Search for the cell housing the specified text and yield its [x, y] center coordinate. 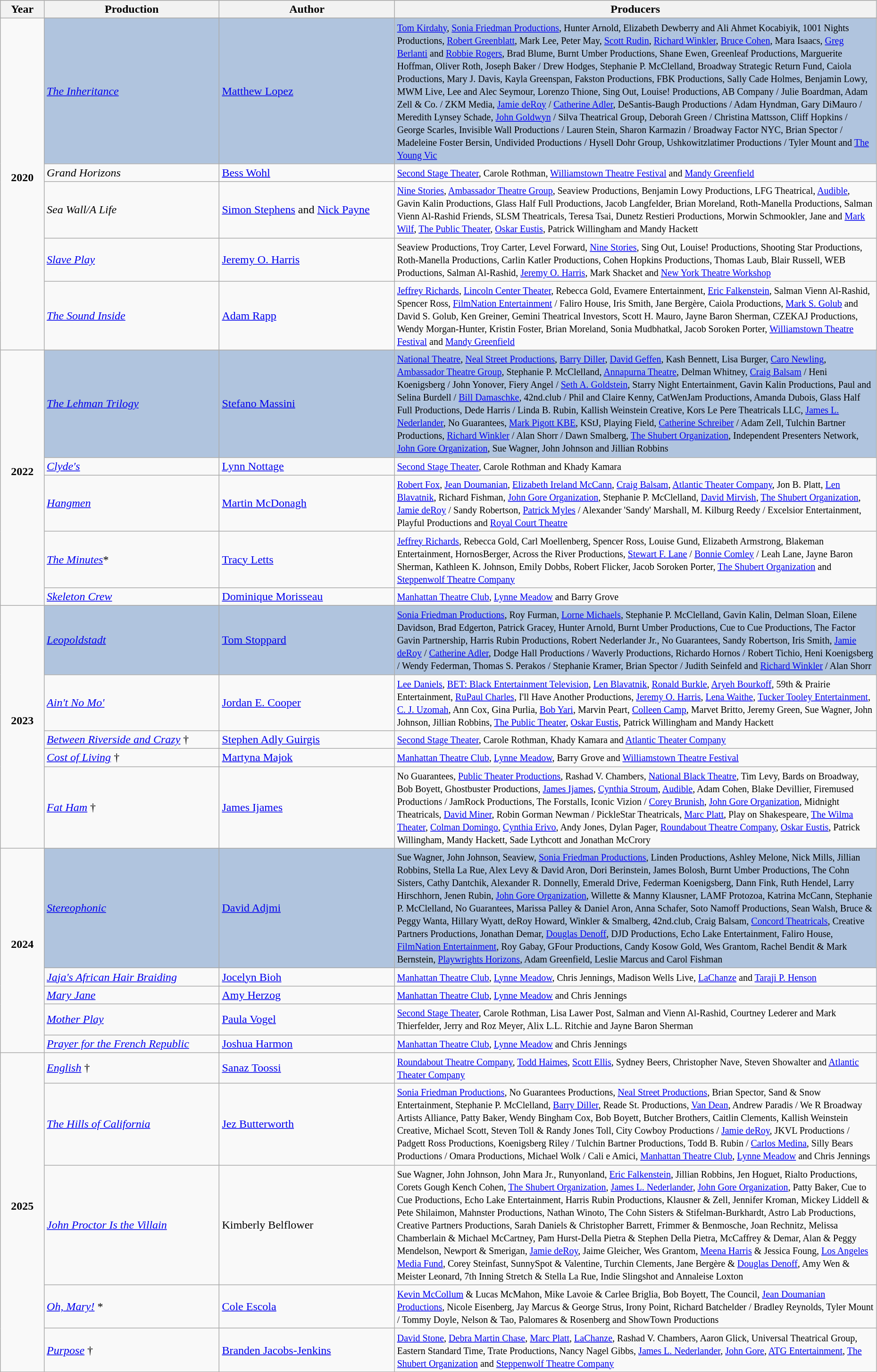
English † [132, 1068]
Mary Jane [132, 995]
Mother Play [132, 1019]
Tom Stoppard [307, 640]
Sanaz Toossi [307, 1068]
Manhattan Theatre Club, Lynne Meadow, Barry Grove and Williamstown Theatre Festival [635, 758]
David Adjmi [307, 908]
Fat Ham † [132, 808]
Author [307, 9]
Jez Butterworth [307, 1124]
Amy Herzog [307, 995]
The Minutes* [132, 560]
Branden Jacobs-Jenkins [307, 1350]
2022 [23, 477]
Roundabout Theatre Company, Todd Haimes, Scott Ellis, Sydney Beers, Christopher Nave, Steven Showalter and Atlantic Theater Company [635, 1068]
Stephen Adly Guirgis [307, 740]
Cole Escola [307, 1306]
Dominique Morisseau [307, 596]
Martyna Majok [307, 758]
Martin McDonagh [307, 503]
Prayer for the French Republic [132, 1044]
Matthew Lopez [307, 91]
Stefano Massini [307, 404]
The Inheritance [132, 91]
Second Stage Theater, Carole Rothman and Khady Kamara [635, 466]
2023 [23, 727]
Paula Vogel [307, 1019]
Joshua Harmon [307, 1044]
Lynn Nottage [307, 466]
Hangmen [132, 503]
Jaja's African Hair Braiding [132, 977]
Producers [635, 9]
Cost of Living † [132, 758]
Jocelyn Bioh [307, 977]
The Sound Inside [132, 316]
The Lehman Trilogy [132, 404]
Production [132, 9]
Oh, Mary! * [132, 1306]
2025 [23, 1212]
The Hills of California [132, 1124]
Sea Wall/A Life [132, 209]
Simon Stephens and Nick Payne [307, 209]
Manhattan Theatre Club, Lynne Meadow and Barry Grove [635, 596]
Manhattan Theatre Club, Lynne Meadow, Chris Jennings, Madison Wells Live, LaChanze and Taraji P. Henson [635, 977]
2024 [23, 950]
Kimberly Belflower [307, 1225]
Second Stage Theater, Carole Rothman, Khady Kamara and Atlantic Theater Company [635, 740]
Slave Play [132, 259]
Between Riverside and Crazy † [132, 740]
Tracy Letts [307, 560]
Purpose † [132, 1350]
Skeleton Crew [132, 596]
Year [23, 9]
Clyde's [132, 466]
Stereophonic [132, 908]
Jeremy O. Harris [307, 259]
Second Stage Theater, Carole Rothman, Williamstown Theatre Festival and Mandy Greenfield [635, 173]
Ain't No Mo' [132, 703]
Adam Rapp [307, 316]
John Proctor Is the Villain [132, 1225]
Leopoldstadt [132, 640]
Bess Wohl [307, 173]
James Ijames [307, 808]
Jordan E. Cooper [307, 703]
2020 [23, 184]
Grand Horizons [132, 173]
